Return [x, y] of the center of cell containing provided text 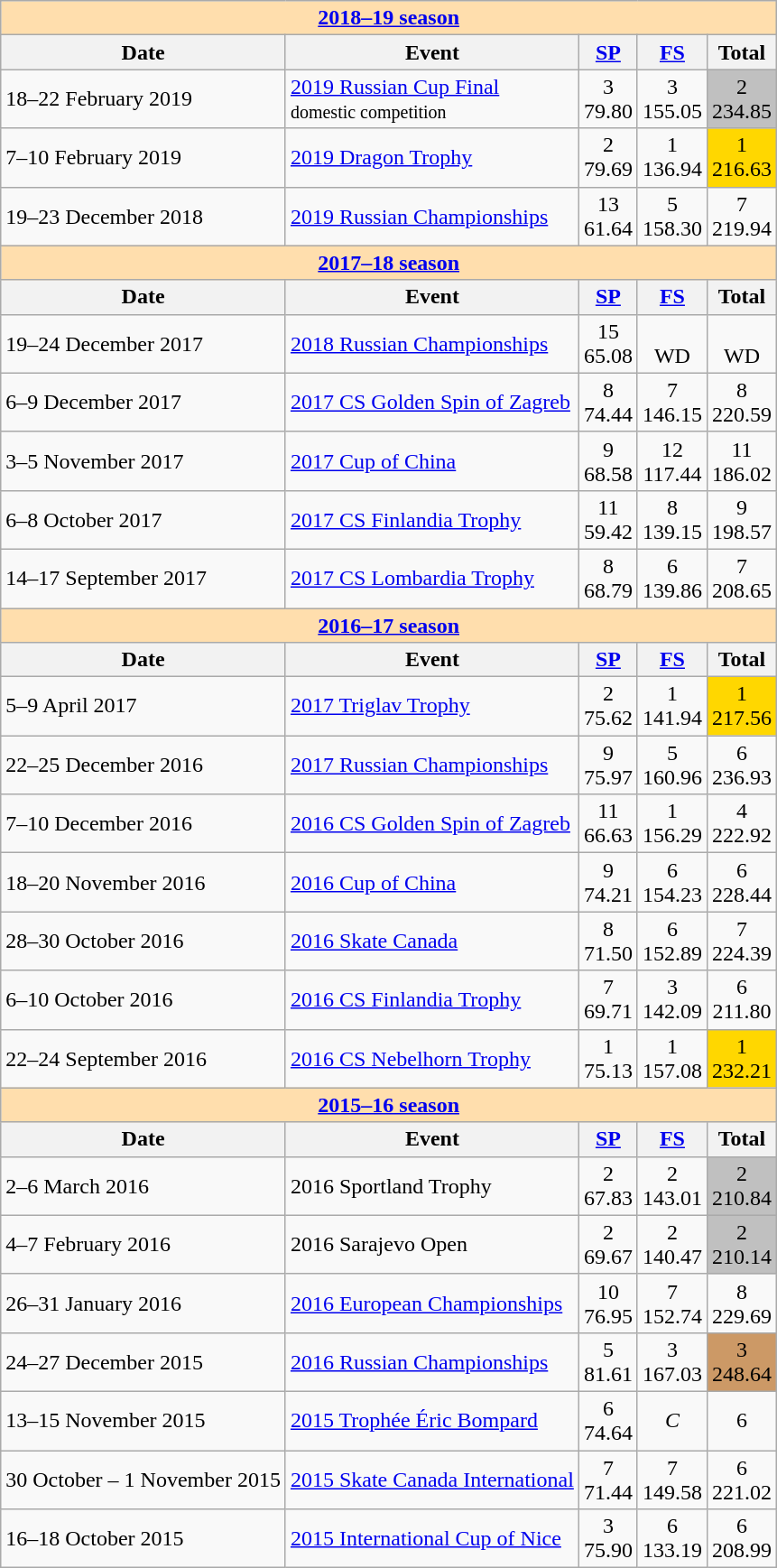
3 248.64 [742, 1361]
3 155.05 [671, 99]
7 146.15 [671, 403]
11 59.42 [608, 520]
22–25 December 2016 [143, 765]
1 156.29 [671, 823]
6 152.89 [671, 941]
5 158.30 [671, 217]
11 66.63 [608, 823]
1 141.94 [671, 706]
6 74.64 [608, 1421]
12 117.44 [671, 460]
10 76.95 [608, 1304]
2017 CS Finlandia Trophy [431, 520]
2–6 March 2016 [143, 1186]
3 167.03 [671, 1361]
6 211.80 [742, 1000]
6 133.19 [671, 1538]
3 142.09 [671, 1000]
2017 Cup of China [431, 460]
2016 Cup of China [431, 883]
2019 Russian Cup Final domestic competition [431, 99]
2017–18 season [389, 263]
1 217.56 [742, 706]
9 75.97 [608, 765]
22–24 September 2016 [143, 1058]
8 71.50 [608, 941]
2016 Sportland Trophy [431, 1186]
8 139.15 [671, 520]
2016 CS Nebelhorn Trophy [431, 1058]
30 October – 1 November 2015 [143, 1479]
9 68.58 [608, 460]
7 152.74 [671, 1304]
4 222.92 [742, 823]
18–22 February 2019 [143, 99]
24–27 December 2015 [143, 1361]
6 154.23 [671, 883]
5 81.61 [608, 1361]
2015–16 season [389, 1105]
3 79.80 [608, 99]
19–23 December 2018 [143, 217]
6 208.99 [742, 1538]
2018 Russian Championships [431, 343]
7–10 December 2016 [143, 823]
7 208.65 [742, 578]
1 136.94 [671, 157]
9 198.57 [742, 520]
2 67.83 [608, 1186]
6–10 October 2016 [143, 1000]
1 157.08 [671, 1058]
19–24 December 2017 [143, 343]
7 71.44 [608, 1479]
26–31 January 2016 [143, 1304]
2015 Trophée Éric Bompard [431, 1421]
2016–17 season [389, 626]
8 68.79 [608, 578]
14–17 September 2017 [143, 578]
2 69.67 [608, 1244]
7–10 February 2019 [143, 157]
2016 European Championships [431, 1304]
2016 CS Finlandia Trophy [431, 1000]
2019 Dragon Trophy [431, 157]
6 228.44 [742, 883]
18–20 November 2016 [143, 883]
3–5 November 2017 [143, 460]
7 69.71 [608, 1000]
2018–19 season [389, 18]
2015 Skate Canada International [431, 1479]
1 75.13 [608, 1058]
13–15 November 2015 [143, 1421]
28–30 October 2016 [143, 941]
2 210.14 [742, 1244]
2 79.69 [608, 157]
15 65.08 [608, 343]
2017 CS Golden Spin of Zagreb [431, 403]
2017 Triglav Trophy [431, 706]
6 [742, 1421]
6–8 October 2017 [143, 520]
5 160.96 [671, 765]
13 61.64 [608, 217]
2016 Russian Championships [431, 1361]
2 210.84 [742, 1186]
4–7 February 2016 [143, 1244]
7 224.39 [742, 941]
11 186.02 [742, 460]
8 229.69 [742, 1304]
8 220.59 [742, 403]
2015 International Cup of Nice [431, 1538]
8 74.44 [608, 403]
7 149.58 [671, 1479]
2016 CS Golden Spin of Zagreb [431, 823]
2 234.85 [742, 99]
7 219.94 [742, 217]
2017 Russian Championships [431, 765]
5–9 April 2017 [143, 706]
1 232.21 [742, 1058]
2 143.01 [671, 1186]
2 75.62 [608, 706]
2 140.47 [671, 1244]
6 236.93 [742, 765]
3 75.90 [608, 1538]
1 216.63 [742, 157]
6 139.86 [671, 578]
16–18 October 2015 [143, 1538]
6–9 December 2017 [143, 403]
2016 Sarajevo Open [431, 1244]
2017 CS Lombardia Trophy [431, 578]
6 221.02 [742, 1479]
9 74.21 [608, 883]
2016 Skate Canada [431, 941]
2019 Russian Championships [431, 217]
C [671, 1421]
